Find where the given text appears and provide that cell's center as [X, Y] coordinate. 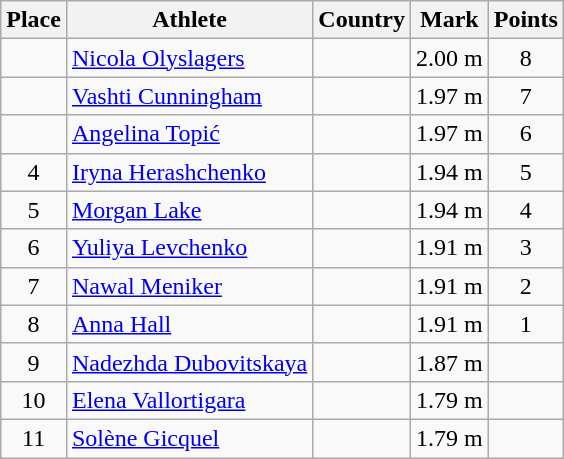
Points [526, 20]
Iryna Herashchenko [189, 172]
Nicola Olyslagers [189, 58]
11 [34, 438]
10 [34, 400]
Mark [450, 20]
Anna Hall [189, 324]
Country [362, 20]
1 [526, 324]
Nawal Meniker [189, 286]
Angelina Topić [189, 134]
2 [526, 286]
3 [526, 248]
Nadezhda Dubovitskaya [189, 362]
9 [34, 362]
Elena Vallortigara [189, 400]
Solène Gicquel [189, 438]
1.87 m [450, 362]
Vashti Cunningham [189, 96]
Morgan Lake [189, 210]
Place [34, 20]
2.00 m [450, 58]
Athlete [189, 20]
Yuliya Levchenko [189, 248]
